Detect which cell encompasses the target text, then output its [x, y] center coordinate. 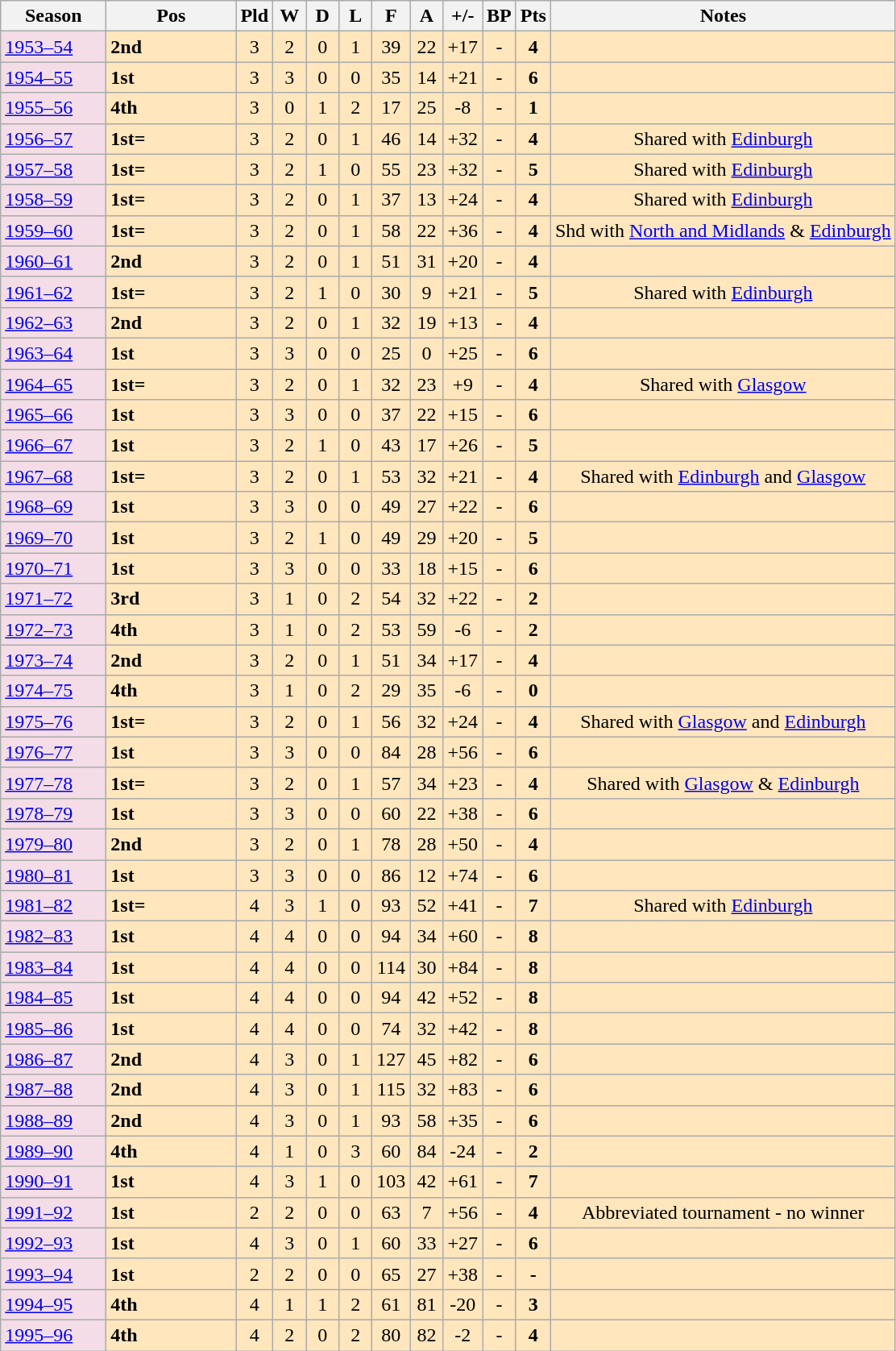
1988–89 [53, 1120]
1971–72 [53, 599]
1987–88 [53, 1090]
1970–71 [53, 568]
59 [427, 630]
1956–57 [53, 139]
1994–95 [53, 1304]
-20 [463, 1304]
1972–73 [53, 630]
+36 [463, 231]
65 [392, 1274]
W [290, 16]
1981–82 [53, 906]
80 [392, 1335]
1969–70 [53, 538]
81 [427, 1304]
Pts [533, 16]
127 [392, 1059]
1958–59 [53, 200]
1993–94 [53, 1274]
12 [427, 875]
1968–69 [53, 507]
103 [392, 1182]
74 [392, 1029]
1989–90 [53, 1151]
+84 [463, 967]
1967–68 [53, 476]
-24 [463, 1151]
Shared with Glasgow and Edinburgh [723, 721]
86 [392, 875]
+41 [463, 906]
82 [427, 1335]
1964–65 [53, 385]
+42 [463, 1029]
Shared with Glasgow [723, 385]
1975–76 [53, 721]
1954–55 [53, 77]
+9 [463, 385]
57 [392, 783]
+35 [463, 1120]
+27 [463, 1243]
1962–63 [53, 322]
+61 [463, 1182]
54 [392, 599]
18 [427, 568]
1963–64 [53, 353]
45 [427, 1059]
-2 [463, 1335]
+60 [463, 937]
55 [392, 169]
-8 [463, 108]
1961–62 [53, 292]
+13 [463, 322]
D [322, 16]
1986–87 [53, 1059]
3rd [171, 599]
19 [427, 322]
1985–86 [53, 1029]
+26 [463, 446]
Shd with North and Midlands & Edinburgh [723, 231]
L [356, 16]
1959–60 [53, 231]
1978–79 [53, 813]
9 [427, 292]
1953–54 [53, 47]
Pos [171, 16]
78 [392, 844]
46 [392, 139]
1976–77 [53, 752]
1960–61 [53, 261]
114 [392, 967]
+50 [463, 844]
+52 [463, 998]
61 [392, 1304]
52 [427, 906]
1977–78 [53, 783]
Abbreviated tournament - no winner [723, 1212]
BP [500, 16]
1979–80 [53, 844]
+82 [463, 1059]
+83 [463, 1090]
1974–75 [53, 691]
1957–58 [53, 169]
Season [53, 16]
+25 [463, 353]
1982–83 [53, 937]
+/- [463, 16]
F [392, 16]
1984–85 [53, 998]
1973–74 [53, 660]
39 [392, 47]
43 [392, 446]
1983–84 [53, 967]
115 [392, 1090]
1966–67 [53, 446]
Shared with Glasgow & Edinburgh [723, 783]
Notes [723, 16]
56 [392, 721]
31 [427, 261]
1965–66 [53, 415]
1991–92 [53, 1212]
1990–91 [53, 1182]
+23 [463, 783]
13 [427, 200]
Pld [255, 16]
A [427, 16]
63 [392, 1212]
1992–93 [53, 1243]
1955–56 [53, 108]
+74 [463, 875]
1980–81 [53, 875]
1995–96 [53, 1335]
Shared with Edinburgh and Glasgow [723, 476]
